Locate the cell with the specified text and output its [x, y] center coordinate. 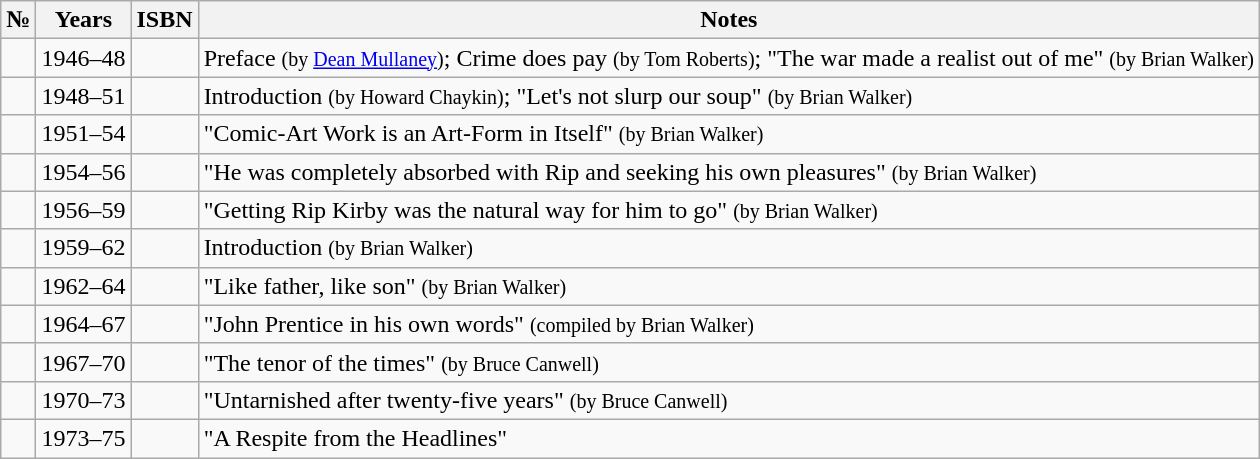
1946–48 [84, 58]
"Comic-Art Work is an Art-Form in Itself" (by Brian Walker) [728, 134]
№ [18, 20]
1973–75 [84, 438]
"He was completely absorbed with Rip and seeking his own pleasures" (by Brian Walker) [728, 172]
"Getting Rip Kirby was the natural way for him to go" (by Brian Walker) [728, 210]
1962–64 [84, 286]
1951–54 [84, 134]
"Untarnished after twenty-five years" (by Bruce Canwell) [728, 400]
1967–70 [84, 362]
"John Prentice in his own words" (compiled by Brian Walker) [728, 324]
Introduction (by Brian Walker) [728, 248]
Years [84, 20]
1964–67 [84, 324]
1956–59 [84, 210]
"A Respite from the Headlines" [728, 438]
1954–56 [84, 172]
ISBN [164, 20]
Notes [728, 20]
"The tenor of the times" (by Bruce Canwell) [728, 362]
1959–62 [84, 248]
1970–73 [84, 400]
1948–51 [84, 96]
Preface (by Dean Mullaney); Crime does pay (by Tom Roberts); "The war made a realist out of me" (by Brian Walker) [728, 58]
"Like father, like son" (by Brian Walker) [728, 286]
Introduction (by Howard Chaykin); "Let's not slurp our soup" (by Brian Walker) [728, 96]
